Search for the cell housing the specified text and yield its (x, y) center coordinate. 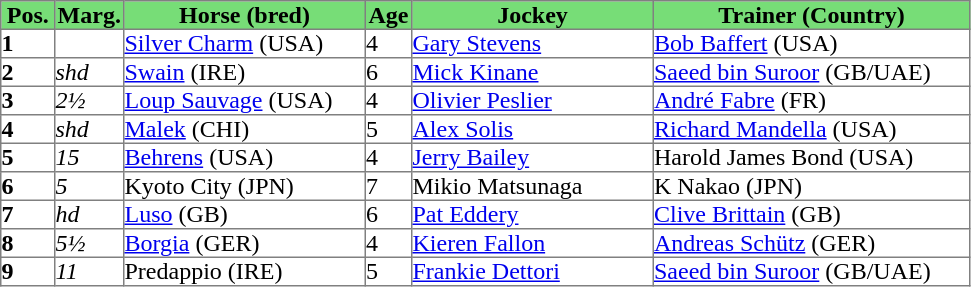
5½ (90, 243)
Borgia (GER) (245, 243)
K Nakao (JPN) (811, 186)
André Fabre (FR) (811, 100)
Predappio (IRE) (245, 271)
1 (28, 43)
Clive Brittain (GB) (811, 214)
15 (90, 157)
11 (90, 271)
Olivier Peslier (533, 100)
2 (28, 72)
Mikio Matsunaga (533, 186)
Luso (GB) (245, 214)
Andreas Schütz (GER) (811, 243)
9 (28, 271)
Mick Kinane (533, 72)
Pat Eddery (533, 214)
Harold James Bond (USA) (811, 157)
Richard Mandella (USA) (811, 129)
2½ (90, 100)
Bob Baffert (USA) (811, 43)
Alex Solis (533, 129)
hd (90, 214)
Kyoto City (JPN) (245, 186)
Loup Sauvage (USA) (245, 100)
Silver Charm (USA) (245, 43)
Horse (bred) (245, 15)
Kieren Fallon (533, 243)
Pos. (28, 15)
Trainer (Country) (811, 15)
Frankie Dettori (533, 271)
Swain (IRE) (245, 72)
Behrens (USA) (245, 157)
Marg. (90, 15)
3 (28, 100)
Jerry Bailey (533, 157)
Age (388, 15)
Gary Stevens (533, 43)
Jockey (533, 15)
Malek (CHI) (245, 129)
8 (28, 243)
